Extract the [X, Y] coordinate from the center of the cell holding the provided text.  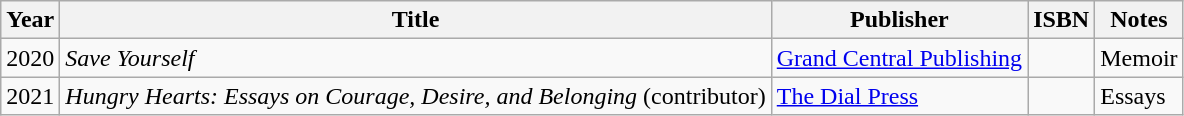
Title [416, 20]
Essays [1139, 96]
Year [30, 20]
The Dial Press [899, 96]
Publisher [899, 20]
ISBN [1062, 20]
Grand Central Publishing [899, 58]
2021 [30, 96]
Hungry Hearts: Essays on Courage, Desire, and Belonging (contributor) [416, 96]
Memoir [1139, 58]
Notes [1139, 20]
Save Yourself [416, 58]
2020 [30, 58]
